Scan for the cell matching the given text and deliver its (x, y) coordinate at center. 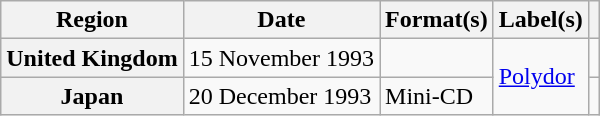
Japan (92, 96)
Region (92, 20)
Polydor (540, 77)
Label(s) (540, 20)
United Kingdom (92, 58)
15 November 1993 (281, 58)
Date (281, 20)
Format(s) (437, 20)
20 December 1993 (281, 96)
Mini-CD (437, 96)
